Capture the cell that displays the provided text and extract its (x, y) central coordinate. 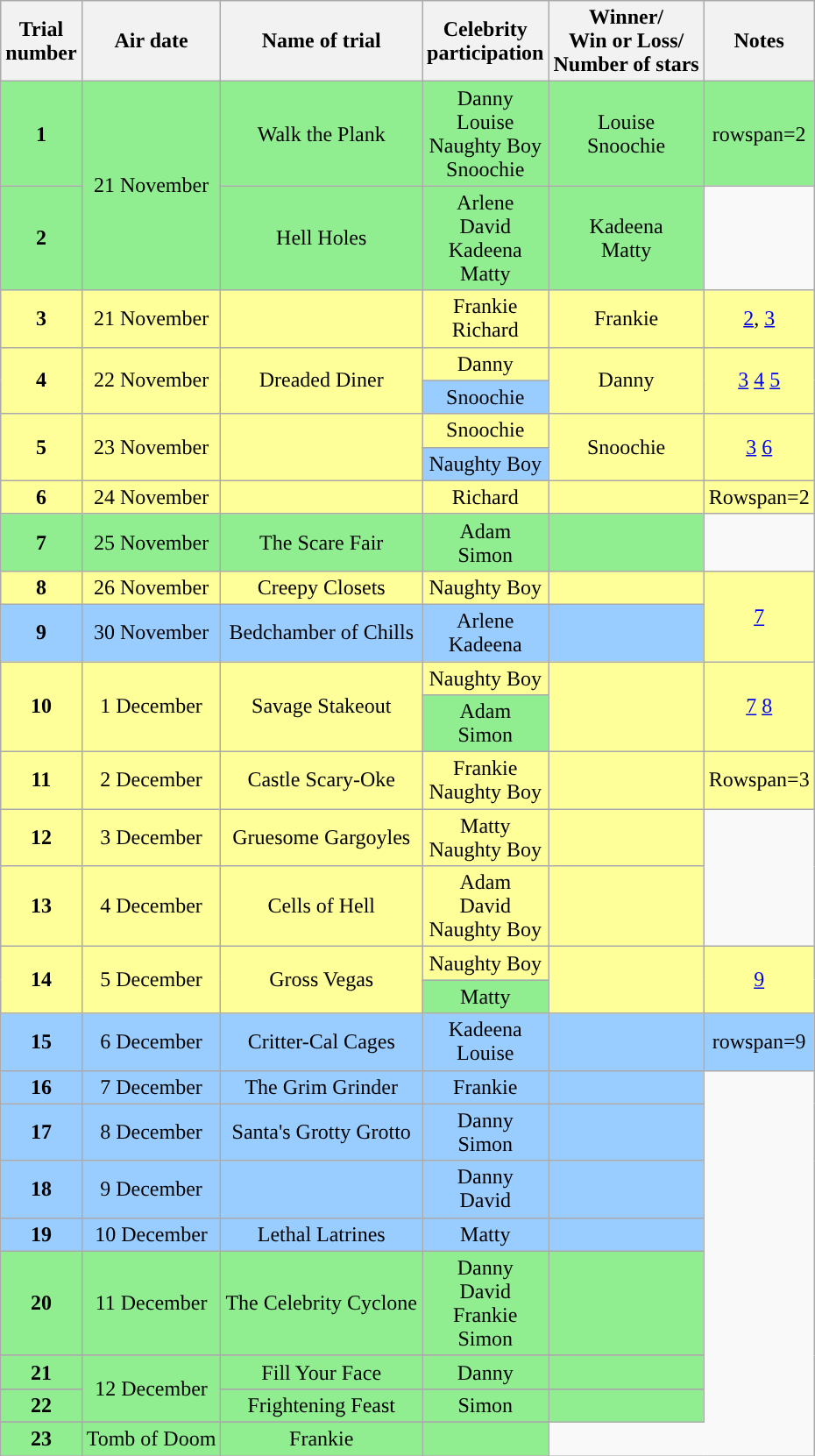
9 December (151, 1189)
Gross Vegas (322, 980)
8 (41, 587)
16 (41, 1087)
Frightening Feast (322, 1405)
Celebrityparticipation (485, 41)
2 (41, 238)
Castle Scary-Oke (322, 780)
Trialnumber (41, 41)
2 December (151, 780)
Name of trial (322, 41)
The Scare Fair (322, 542)
3 4 5 (759, 380)
rowspan=9 (759, 1041)
ArleneKadeena (485, 633)
13 (41, 906)
7 8 (759, 707)
Savage Stakeout (322, 707)
ArleneDavidKadeenaMatty (485, 238)
8 December (151, 1133)
17 (41, 1133)
Santa's Grotty Grotto (322, 1133)
rowspan=2 (759, 133)
DannyDavid (485, 1189)
3 (41, 319)
1 (41, 133)
LouiseSnoochie (626, 133)
11 (41, 780)
5 (41, 447)
DannySimon (485, 1133)
4 (41, 380)
Walk the Plank (322, 133)
Dreaded Diner (322, 380)
3 6 (759, 447)
Creepy Closets (322, 587)
18 (41, 1189)
7 December (151, 1087)
26 November (151, 587)
22 November (151, 380)
20 (41, 1303)
2, 3 (759, 319)
15 (41, 1041)
Winner/Win or Loss/Number of stars (626, 41)
Rowspan=3 (759, 780)
Cells of Hell (322, 906)
Tomb of Doom (151, 1438)
12 (41, 838)
23 November (151, 447)
23 (41, 1438)
19 (41, 1234)
KadeenaLouise (485, 1041)
DannyLouiseNaughty BoySnoochie (485, 133)
Notes (759, 41)
Critter-Cal Cages (322, 1041)
Simon (485, 1405)
5 December (151, 980)
Hell Holes (322, 238)
Gruesome Gargoyles (322, 838)
21 (41, 1372)
4 December (151, 906)
11 December (151, 1303)
1 December (151, 707)
Danny David Frankie Simon (485, 1303)
KadeenaMatty (626, 238)
Bedchamber of Chills (322, 633)
Richard (485, 497)
3 December (151, 838)
Fill Your Face (322, 1372)
12 December (151, 1389)
FrankieRichard (485, 319)
Rowspan=2 (759, 497)
MattyNaughty Boy (485, 838)
The Celebrity Cyclone (322, 1303)
AdamDavidNaughty Boy (485, 906)
30 November (151, 633)
22 (41, 1405)
25 November (151, 542)
6 December (151, 1041)
14 (41, 980)
Lethal Latrines (322, 1234)
10 December (151, 1234)
24 November (151, 497)
Air date (151, 41)
FrankieNaughty Boy (485, 780)
The Grim Grinder (322, 1087)
10 (41, 707)
6 (41, 497)
